Provide the [x, y] coordinate of the cell's center where the given text is located.  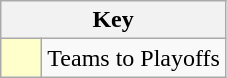
Teams to Playoffs [134, 58]
Key [114, 20]
